Find where the given text appears and provide that cell's center as (x, y) coordinate. 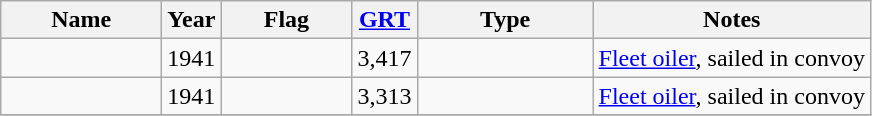
Type (505, 20)
GRT (384, 20)
Name (82, 20)
Flag (286, 20)
3,313 (384, 96)
3,417 (384, 58)
Notes (732, 20)
Year (192, 20)
